Extract the [x, y] coordinate from the center of the cell holding the provided text.  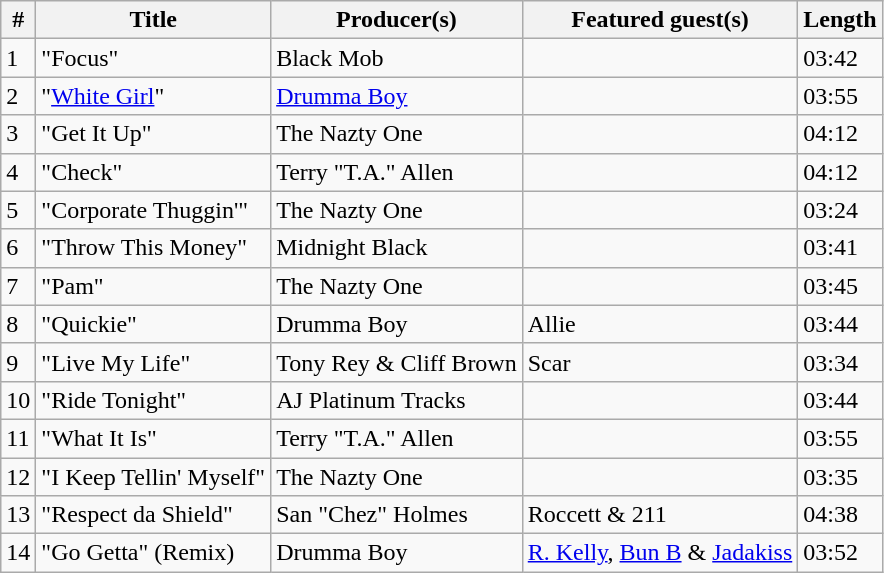
Length [840, 20]
San "Chez" Holmes [397, 515]
1 [18, 58]
04:38 [840, 515]
"Go Getta" (Remix) [154, 553]
Midnight Black [397, 248]
03:42 [840, 58]
Allie [660, 324]
12 [18, 477]
2 [18, 96]
"Throw This Money" [154, 248]
03:41 [840, 248]
5 [18, 210]
"Check" [154, 172]
11 [18, 438]
"Pam" [154, 286]
"I Keep Tellin' Myself" [154, 477]
Producer(s) [397, 20]
Tony Rey & Cliff Brown [397, 362]
03:45 [840, 286]
"Get It Up" [154, 134]
"What It Is" [154, 438]
9 [18, 362]
"White Girl" [154, 96]
"Quickie" [154, 324]
8 [18, 324]
03:24 [840, 210]
03:34 [840, 362]
# [18, 20]
"Ride Tonight" [154, 400]
R. Kelly, Bun B & Jadakiss [660, 553]
3 [18, 134]
03:35 [840, 477]
Black Mob [397, 58]
Scar [660, 362]
03:52 [840, 553]
7 [18, 286]
Title [154, 20]
"Live My Life" [154, 362]
AJ Platinum Tracks [397, 400]
14 [18, 553]
"Corporate Thuggin'" [154, 210]
"Respect da Shield" [154, 515]
4 [18, 172]
6 [18, 248]
13 [18, 515]
10 [18, 400]
Roccett & 211 [660, 515]
"Focus" [154, 58]
Featured guest(s) [660, 20]
